Identify which cell holds the provided text, then report its (x, y) central coordinate. 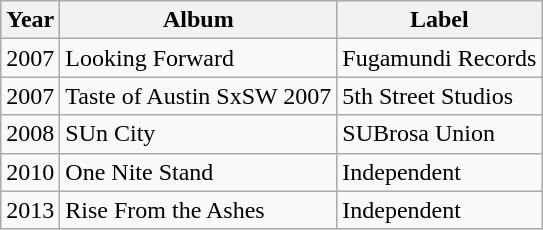
5th Street Studios (440, 96)
SUn City (198, 134)
Year (30, 20)
2010 (30, 172)
Looking Forward (198, 58)
2013 (30, 210)
Label (440, 20)
Fugamundi Records (440, 58)
One Nite Stand (198, 172)
Album (198, 20)
2008 (30, 134)
Taste of Austin SxSW 2007 (198, 96)
SUBrosa Union (440, 134)
Rise From the Ashes (198, 210)
